From the cell containing the given text, extract its center point as [X, Y] coordinate. 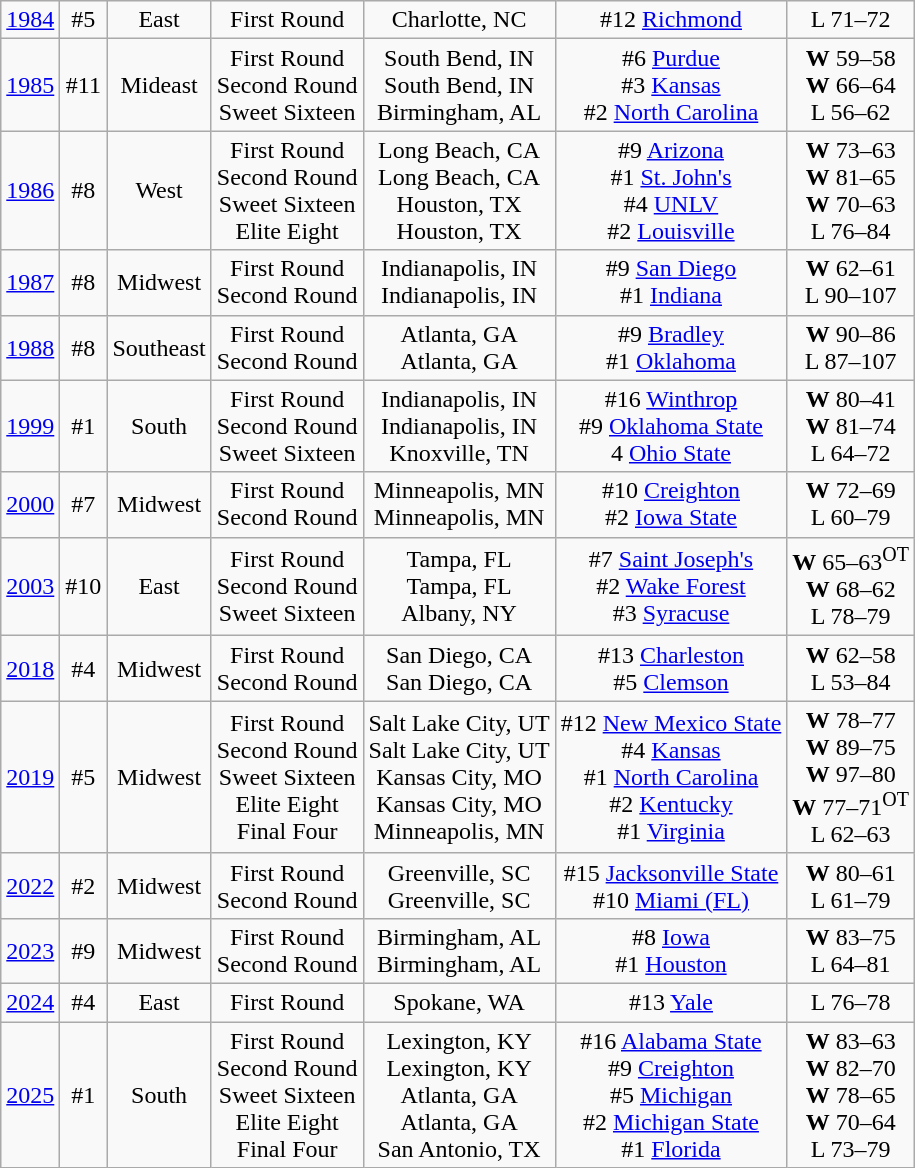
#9 Bradley#1 Oklahoma [671, 348]
#12 Richmond [671, 20]
San Diego, CASan Diego, CA [459, 668]
1987 [30, 282]
2003 [30, 586]
West [159, 190]
#9 [84, 950]
Indianapolis, INIndianapolis, INKnoxville, TN [459, 426]
#16 Alabama State#9 Creighton#5 Michigan#2 Michigan State#1 Florida [671, 1095]
Salt Lake City, UTSalt Lake City, UTKansas City, MOKansas City, MOMinneapolis, MN [459, 778]
#13 Charleston#5 Clemson [671, 668]
#7 [84, 504]
Long Beach, CALong Beach, CAHouston, TXHouston, TX [459, 190]
#10 Creighton#2 Iowa State [671, 504]
#9 San Diego#1 Indiana [671, 282]
L 76–78 [851, 1002]
Lexington, KYLexington, KYAtlanta, GAAtlanta, GASan Antonio, TX [459, 1095]
W 80–61 L 61–79 [851, 886]
Birmingham, ALBirmingham, AL [459, 950]
L 71–72 [851, 20]
First RoundSecond RoundSweet SixteenElite Eight [287, 190]
Southeast [159, 348]
Minneapolis, MNMinneapolis, MN [459, 504]
W 59–58W 66–64L 56–62 [851, 85]
W 72–69L 60–79 [851, 504]
W 62–58L 53–84 [851, 668]
2022 [30, 886]
Tampa, FLTampa, FLAlbany, NY [459, 586]
W 62–61L 90–107 [851, 282]
#16 Winthrop#9 Oklahoma State4 Ohio State [671, 426]
South Bend, INSouth Bend, INBirmingham, AL [459, 85]
#11 [84, 85]
W 65–63OTW 68–62L 78–79 [851, 586]
W 83–63 W 82–70W 78–65 W 70–64L 73–79 [851, 1095]
2023 [30, 950]
2018 [30, 668]
2025 [30, 1095]
1986 [30, 190]
1984 [30, 20]
Charlotte, NC [459, 20]
#10 [84, 586]
Indianapolis, INIndianapolis, IN [459, 282]
Spokane, WA [459, 1002]
Mideast [159, 85]
1988 [30, 348]
First RoundSecond RoundSweet SixteenElite EightFinal Four [287, 778]
#6 Purdue#3 Kansas#2 North Carolina [671, 85]
#13 Yale [671, 1002]
2019 [30, 778]
First RoundSecond Round Sweet SixteenElite EightFinal Four [287, 1095]
W 78–77W 89–75 W 97–80 W 77–71OTL 62–63 [851, 778]
#12 New Mexico State#4 Kansas#1 North Carolina #2 Kentucky #1 Virginia [671, 778]
1985 [30, 85]
#7 Saint Joseph's#2 Wake Forest#3 Syracuse [671, 586]
#9 Arizona#1 St. John's#4 UNLV#2 Louisville [671, 190]
W 73–63W 81–65W 70–63L 76–84 [851, 190]
Greenville, SCGreenville, SC [459, 886]
2000 [30, 504]
#15 Jacksonville State#10 Miami (FL) [671, 886]
2024 [30, 1002]
W 90–86L 87–107 [851, 348]
#8 Iowa #1 Houston [671, 950]
Atlanta, GAAtlanta, GA [459, 348]
1999 [30, 426]
#2 [84, 886]
W 83–75 L 64–81 [851, 950]
W 80–41W 81–74L 64–72 [851, 426]
